Determine the [x, y] coordinate at the center of the cell enclosing the given text.  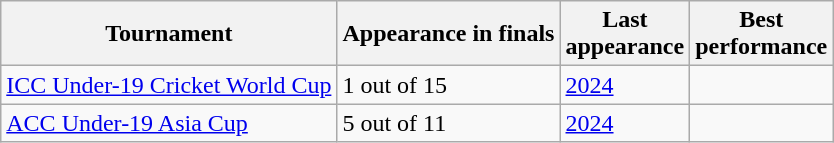
Tournament [169, 34]
ACC Under-19 Asia Cup [169, 123]
Appearance in finals [448, 34]
ICC Under-19 Cricket World Cup [169, 85]
1 out of 15 [448, 85]
Lastappearance [625, 34]
5 out of 11 [448, 123]
Bestperformance [762, 34]
